Find where the given text appears and provide that cell's center as [X, Y] coordinate. 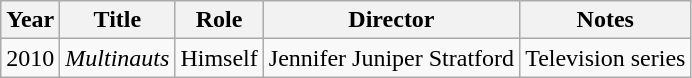
Title [118, 20]
Jennifer Juniper Stratford [391, 58]
Notes [606, 20]
Himself [219, 58]
Role [219, 20]
2010 [30, 58]
Television series [606, 58]
Multinauts [118, 58]
Director [391, 20]
Year [30, 20]
